Capture the cell that displays the provided text and extract its [X, Y] central coordinate. 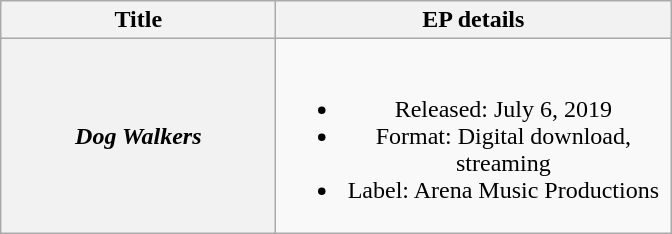
EP details [474, 20]
Released: July 6, 2019Format: Digital download, streamingLabel: Arena Music Productions [474, 136]
Dog Walkers [138, 136]
Title [138, 20]
